Extract the [x, y] coordinate from the center of the cell holding the provided text.  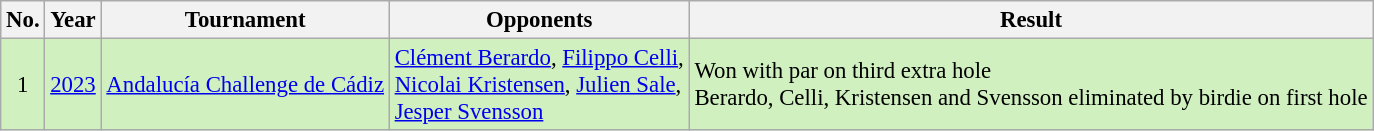
Andalucía Challenge de Cádiz [245, 85]
2023 [73, 85]
No. [23, 20]
Opponents [539, 20]
Year [73, 20]
Tournament [245, 20]
Clément Berardo, Filippo Celli, Nicolai Kristensen, Julien Sale, Jesper Svensson [539, 85]
1 [23, 85]
Result [1031, 20]
Won with par on third extra holeBerardo, Celli, Kristensen and Svensson eliminated by birdie on first hole [1031, 85]
